Find where the given text appears and provide that cell's center as [X, Y] coordinate. 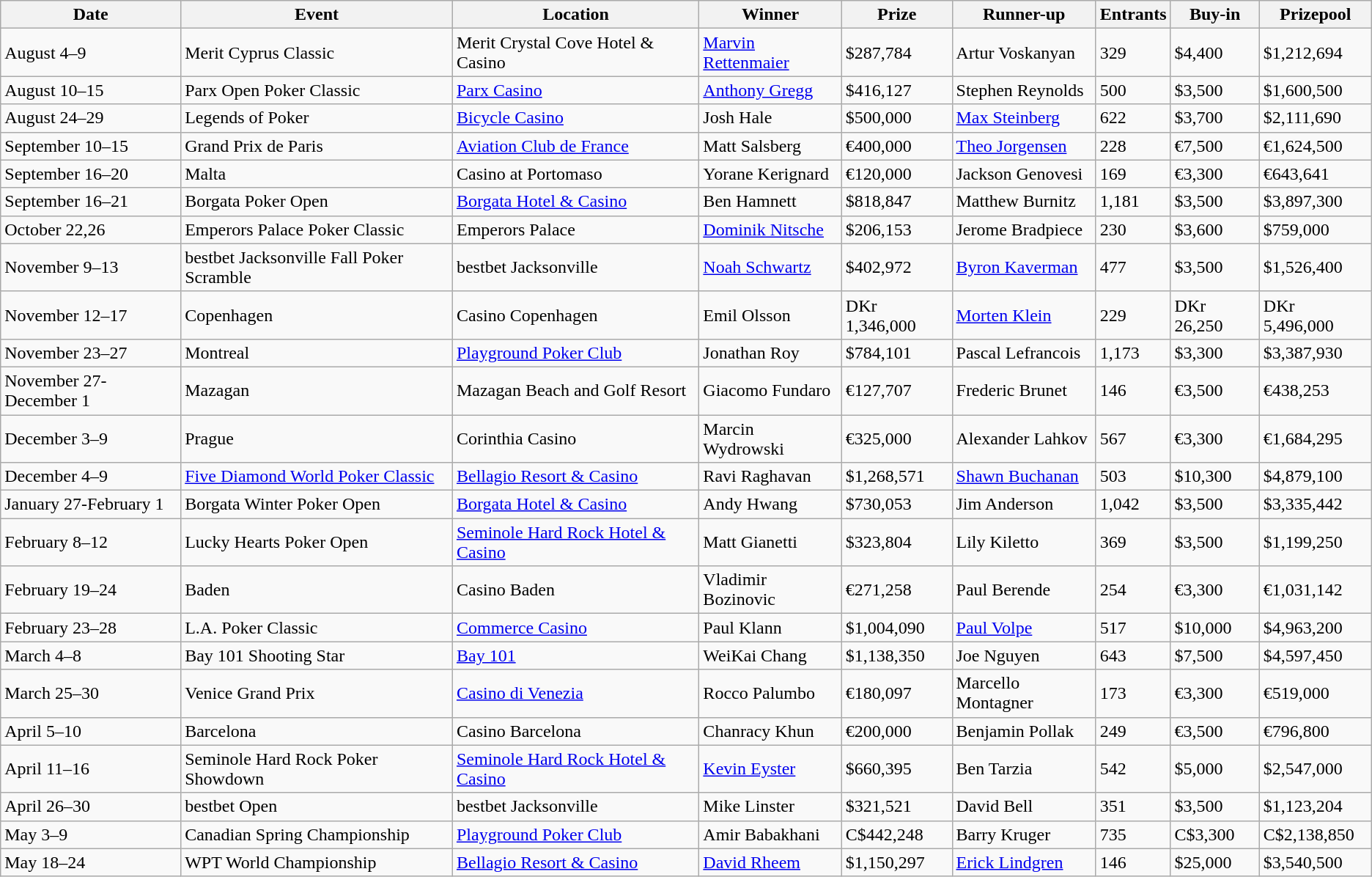
Prizepool [1315, 15]
$3,387,930 [1315, 353]
Chanracy Khun [770, 731]
€180,097 [897, 694]
Artur Voskanyan [1024, 53]
$206,153 [897, 230]
$1,150,297 [897, 862]
September 16–21 [91, 202]
Pascal Lefrancois [1024, 353]
$784,101 [897, 353]
Borgata Winter Poker Open [317, 504]
1,181 [1133, 202]
Emperors Palace [575, 230]
Prague [317, 438]
May 3–9 [91, 834]
Casino Barcelona [575, 731]
Giacomo Fundaro [770, 390]
November 27-December 1 [91, 390]
567 [1133, 438]
$818,847 [897, 202]
351 [1133, 807]
$1,212,694 [1315, 53]
Mike Linster [770, 807]
€325,000 [897, 438]
Casino at Portomaso [575, 174]
Malta [317, 174]
517 [1133, 628]
$416,127 [897, 90]
$2,111,690 [1315, 118]
Commerce Casino [575, 628]
January 27-February 1 [91, 504]
Noah Schwartz [770, 267]
Runner-up [1024, 15]
$759,000 [1315, 230]
Matt Gianetti [770, 543]
Canadian Spring Championship [317, 834]
228 [1133, 146]
Bicycle Casino [575, 118]
Rocco Palumbo [770, 694]
Casino Baden [575, 590]
Josh Hale [770, 118]
February 19–24 [91, 590]
March 25–30 [91, 694]
Mazagan [317, 390]
Ravi Raghavan [770, 477]
€120,000 [897, 174]
249 [1133, 731]
David Bell [1024, 807]
Jerome Bradpiece [1024, 230]
€7,500 [1215, 146]
Date [91, 15]
August 24–29 [91, 118]
WPT World Championship [317, 862]
Location [575, 15]
€400,000 [897, 146]
$1,123,204 [1315, 807]
October 22,26 [91, 230]
March 4–8 [91, 656]
$1,526,400 [1315, 267]
C$3,300 [1215, 834]
November 12–17 [91, 315]
Andy Hwang [770, 504]
Barcelona [317, 731]
622 [1133, 118]
Lily Kiletto [1024, 543]
Bay 101 Shooting Star [317, 656]
169 [1133, 174]
Parx Open Poker Classic [317, 90]
643 [1133, 656]
$10,000 [1215, 628]
Paul Berende [1024, 590]
$660,395 [897, 768]
254 [1133, 590]
Marcello Montagner [1024, 694]
Baden [317, 590]
Ben Tarzia [1024, 768]
Frederic Brunet [1024, 390]
Yorane Kerignard [770, 174]
Erick Lindgren [1024, 862]
Alexander Lahkov [1024, 438]
September 16–20 [91, 174]
April 26–30 [91, 807]
€200,000 [897, 731]
November 23–27 [91, 353]
$287,784 [897, 53]
Matt Salsberg [770, 146]
DKr 1,346,000 [897, 315]
329 [1133, 53]
$7,500 [1215, 656]
Paul Volpe [1024, 628]
369 [1133, 543]
Joe Nguyen [1024, 656]
Borgata Poker Open [317, 202]
$4,879,100 [1315, 477]
DKr 26,250 [1215, 315]
$500,000 [897, 118]
$323,804 [897, 543]
Benjamin Pollak [1024, 731]
Jonathan Roy [770, 353]
Amir Babakhani [770, 834]
Kevin Eyster [770, 768]
bestbet Open [317, 807]
€796,800 [1315, 731]
Casino Copenhagen [575, 315]
Emperors Palace Poker Classic [317, 230]
$4,400 [1215, 53]
229 [1133, 315]
Dominik Nitsche [770, 230]
$321,521 [897, 807]
$10,300 [1215, 477]
C$2,138,850 [1315, 834]
Lucky Hearts Poker Open [317, 543]
€271,258 [897, 590]
€127,707 [897, 390]
Barry Kruger [1024, 834]
230 [1133, 230]
C$442,248 [897, 834]
500 [1133, 90]
Merit Crystal Cove Hotel & Casino [575, 53]
$2,547,000 [1315, 768]
$1,004,090 [897, 628]
Winner [770, 15]
Buy-in [1215, 15]
$5,000 [1215, 768]
December 3–9 [91, 438]
Corinthia Casino [575, 438]
$1,199,250 [1315, 543]
€1,624,500 [1315, 146]
November 9–13 [91, 267]
$1,600,500 [1315, 90]
April 11–16 [91, 768]
Five Diamond World Poker Classic [317, 477]
Event [317, 15]
1,173 [1133, 353]
August 10–15 [91, 90]
Casino di Venezia [575, 694]
Matthew Burnitz [1024, 202]
Morten Klein [1024, 315]
€1,031,142 [1315, 590]
Jim Anderson [1024, 504]
Copenhagen [317, 315]
August 4–9 [91, 53]
$402,972 [897, 267]
$1,268,571 [897, 477]
DKr 5,496,000 [1315, 315]
David Rheem [770, 862]
Aviation Club de France [575, 146]
$1,138,350 [897, 656]
Montreal [317, 353]
Venice Grand Prix [317, 694]
Theo Jorgensen [1024, 146]
Seminole Hard Rock Poker Showdown [317, 768]
Vladimir Bozinovic [770, 590]
Byron Kaverman [1024, 267]
€1,684,295 [1315, 438]
September 10–15 [91, 146]
503 [1133, 477]
L.A. Poker Classic [317, 628]
December 4–9 [91, 477]
WeiKai Chang [770, 656]
1,042 [1133, 504]
$25,000 [1215, 862]
May 18–24 [91, 862]
Mazagan Beach and Golf Resort [575, 390]
Stephen Reynolds [1024, 90]
February 23–28 [91, 628]
Legends of Poker [317, 118]
$3,700 [1215, 118]
Parx Casino [575, 90]
Merit Cyprus Classic [317, 53]
$4,963,200 [1315, 628]
Anthony Gregg [770, 90]
477 [1133, 267]
Marcin Wydrowski [770, 438]
Entrants [1133, 15]
€438,253 [1315, 390]
€643,641 [1315, 174]
$3,300 [1215, 353]
735 [1133, 834]
Marvin Rettenmaier [770, 53]
Max Steinberg [1024, 118]
Ben Hamnett [770, 202]
Grand Prix de Paris [317, 146]
173 [1133, 694]
bestbet Jacksonville Fall Poker Scramble [317, 267]
Bay 101 [575, 656]
Shawn Buchanan [1024, 477]
February 8–12 [91, 543]
Jackson Genovesi [1024, 174]
$3,540,500 [1315, 862]
Paul Klann [770, 628]
$3,335,442 [1315, 504]
Prize [897, 15]
April 5–10 [91, 731]
$4,597,450 [1315, 656]
Emil Olsson [770, 315]
$730,053 [897, 504]
€519,000 [1315, 694]
$3,897,300 [1315, 202]
542 [1133, 768]
$3,600 [1215, 230]
